For the text-containing cell, return its midpoint in [X, Y] coordinate format. 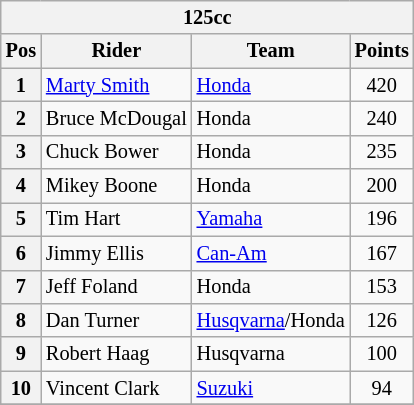
235 [382, 152]
Mikey Boone [116, 186]
Husqvarna [271, 354]
Dan Turner [116, 320]
Points [382, 51]
4 [21, 186]
3 [21, 152]
Team [271, 51]
Pos [21, 51]
Tim Hart [116, 219]
200 [382, 186]
153 [382, 287]
Chuck Bower [116, 152]
240 [382, 118]
Robert Haag [116, 354]
8 [21, 320]
Jimmy Ellis [116, 253]
6 [21, 253]
Vincent Clark [116, 388]
10 [21, 388]
420 [382, 85]
7 [21, 287]
Suzuki [271, 388]
9 [21, 354]
94 [382, 388]
Jeff Foland [116, 287]
196 [382, 219]
125cc [208, 17]
2 [21, 118]
100 [382, 354]
Rider [116, 51]
1 [21, 85]
Yamaha [271, 219]
126 [382, 320]
Husqvarna/Honda [271, 320]
167 [382, 253]
Bruce McDougal [116, 118]
Can-Am [271, 253]
Marty Smith [116, 85]
5 [21, 219]
